Provide the (X, Y) coordinate of the cell's center where the given text is located.  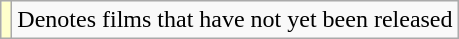
Denotes films that have not yet been released (235, 20)
